Identify which cell holds the provided text, then report its (x, y) central coordinate. 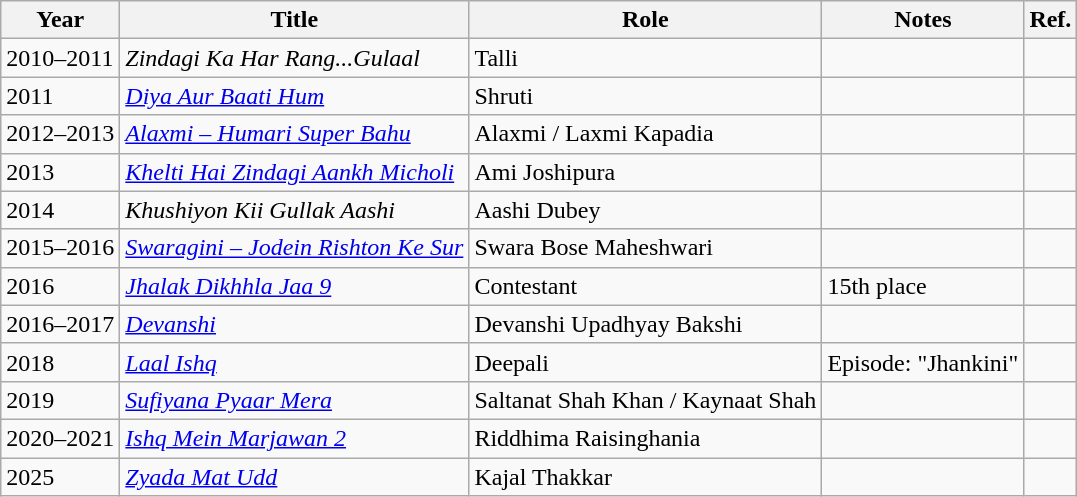
Talli (646, 58)
Episode: "Jhankini" (923, 362)
Alaxmi – Humari Super Bahu (294, 134)
2016 (60, 286)
Contestant (646, 286)
2015–2016 (60, 248)
2011 (60, 96)
Role (646, 20)
Ishq Mein Marjawan 2 (294, 438)
Notes (923, 20)
Zyada Mat Udd (294, 477)
Riddhima Raisinghania (646, 438)
Swaragini – Jodein Rishton Ke Sur (294, 248)
Year (60, 20)
Shruti (646, 96)
Diya Aur Baati Hum (294, 96)
Saltanat Shah Khan / Kaynaat Shah (646, 400)
Zindagi Ka Har Rang...Gulaal (294, 58)
2012–2013 (60, 134)
2016–2017 (60, 324)
2019 (60, 400)
15th place (923, 286)
Deepali (646, 362)
2025 (60, 477)
Swara Bose Maheshwari (646, 248)
Ami Joshipura (646, 172)
2020–2021 (60, 438)
Sufiyana Pyaar Mera (294, 400)
Aashi Dubey (646, 210)
2014 (60, 210)
Jhalak Dikhhla Jaa 9 (294, 286)
Kajal Thakkar (646, 477)
Devanshi Upadhyay Bakshi (646, 324)
Laal Ishq (294, 362)
2013 (60, 172)
Devanshi (294, 324)
Khelti Hai Zindagi Aankh Micholi (294, 172)
Title (294, 20)
2018 (60, 362)
2010–2011 (60, 58)
Khushiyon Kii Gullak Aashi (294, 210)
Alaxmi / Laxmi Kapadia (646, 134)
Ref. (1050, 20)
